Return the (X, Y) coordinate for the center point of the cell that contains the specified text.  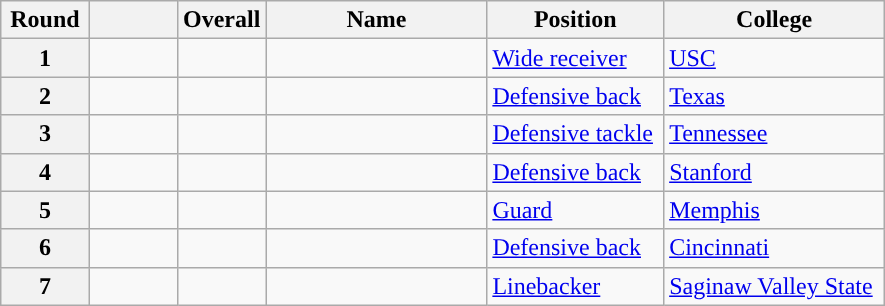
1 (45, 58)
Memphis (774, 210)
Guard (576, 210)
3 (45, 134)
7 (45, 286)
Texas (774, 96)
Linebacker (576, 286)
5 (45, 210)
Round (45, 20)
Stanford (774, 172)
Defensive tackle (576, 134)
4 (45, 172)
USC (774, 58)
Cincinnati (774, 248)
Saginaw Valley State (774, 286)
Tennessee (774, 134)
College (774, 20)
Overall (222, 20)
Name (376, 20)
Position (576, 20)
2 (45, 96)
6 (45, 248)
Wide receiver (576, 58)
